Determine the [X, Y] coordinate at the center of the cell enclosing the given text.  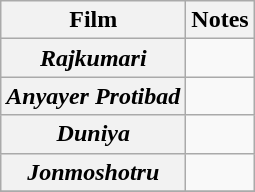
Rajkumari [94, 58]
Notes [220, 20]
Jonmoshotru [94, 172]
Film [94, 20]
Duniya [94, 134]
Anyayer Protibad [94, 96]
